Return [x, y] of the center of cell containing provided text 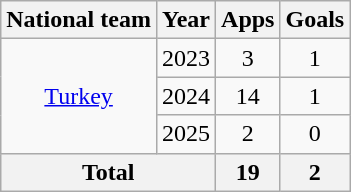
Total [108, 172]
0 [315, 134]
2025 [186, 134]
19 [248, 172]
Apps [248, 20]
Year [186, 20]
14 [248, 96]
Goals [315, 20]
2023 [186, 58]
2024 [186, 96]
National team [79, 20]
Turkey [79, 96]
3 [248, 58]
